From the cell containing the given text, extract its center point as (x, y) coordinate. 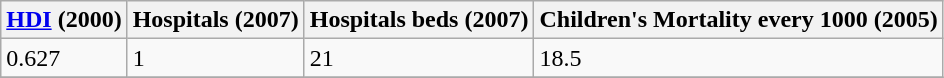
HDI (2000) (64, 20)
Hospitals (2007) (216, 20)
1 (216, 58)
Children's Mortality every 1000 (2005) (738, 20)
Hospitals beds (2007) (419, 20)
0.627 (64, 58)
21 (419, 58)
18.5 (738, 58)
